Find where the given text appears and provide that cell's center as [x, y] coordinate. 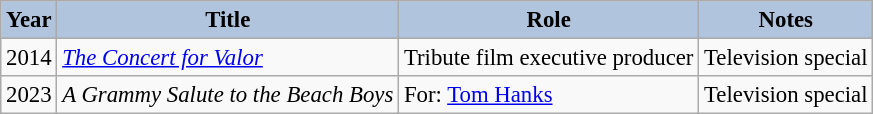
Tribute film executive producer [549, 58]
Role [549, 20]
Notes [786, 20]
Year [29, 20]
2023 [29, 95]
A Grammy Salute to the Beach Boys [228, 95]
Title [228, 20]
2014 [29, 58]
The Concert for Valor [228, 58]
For: Tom Hanks [549, 95]
